From the cell containing the given text, extract its center point as [x, y] coordinate. 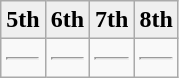
6th [67, 20]
8th [156, 20]
7th [112, 20]
5th [23, 20]
